Search for the cell housing the specified text and yield its [X, Y] center coordinate. 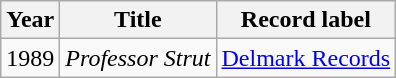
Year [30, 20]
Professor Strut [138, 58]
1989 [30, 58]
Record label [306, 20]
Title [138, 20]
Delmark Records [306, 58]
